Search for the cell housing the specified text and yield its [x, y] center coordinate. 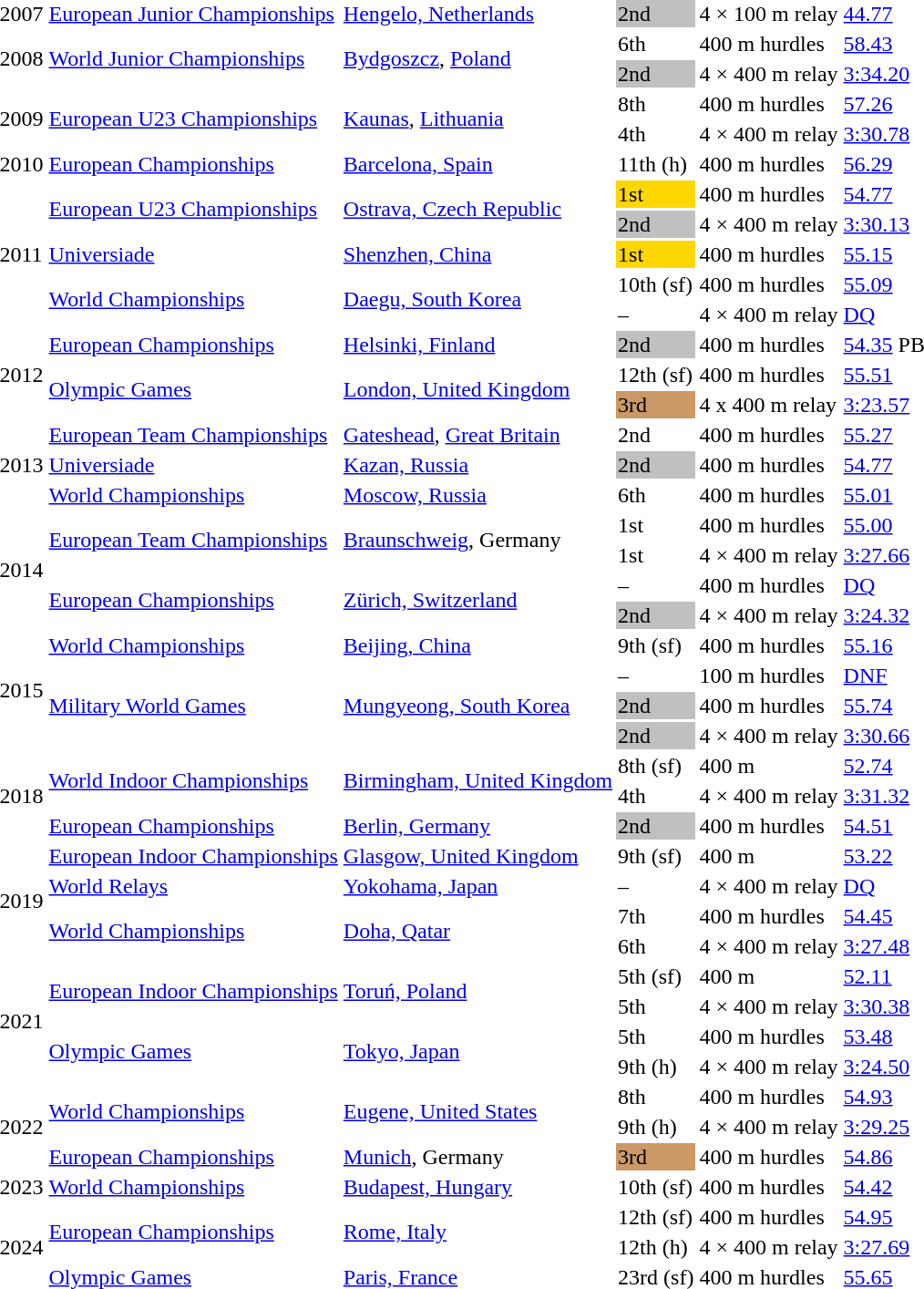
Ostrava, Czech Republic [477, 210]
Helsinki, Finland [477, 345]
7th [656, 916]
Glasgow, United Kingdom [477, 856]
Beijing, China [477, 645]
Military World Games [193, 706]
Bydgoszcz, Poland [477, 58]
London, United Kingdom [477, 390]
World Indoor Championships [193, 780]
Rome, Italy [477, 1232]
8th (sf) [656, 766]
Braunschweig, Germany [477, 540]
12th (h) [656, 1247]
Kaunas, Lithuania [477, 119]
Berlin, Germany [477, 826]
Mungyeong, South Korea [477, 706]
Zürich, Switzerland [477, 600]
Birmingham, United Kingdom [477, 780]
Hengelo, Netherlands [477, 14]
Moscow, Russia [477, 495]
Doha, Qatar [477, 932]
Gateshead, Great Britain [477, 435]
Budapest, Hungary [477, 1187]
Kazan, Russia [477, 465]
Barcelona, Spain [477, 164]
100 m hurdles [769, 675]
Eugene, United States [477, 1112]
Yokohama, Japan [477, 886]
World Relays [193, 886]
4 × 100 m relay [769, 14]
5th (sf) [656, 976]
Tokyo, Japan [477, 1052]
Toruń, Poland [477, 992]
4 x 400 m relay [769, 405]
Munich, Germany [477, 1157]
Shenzhen, China [477, 254]
Daegu, South Korea [477, 299]
11th (h) [656, 164]
European Junior Championships [193, 14]
World Junior Championships [193, 58]
